Identify which cell holds the provided text, then report its (X, Y) central coordinate. 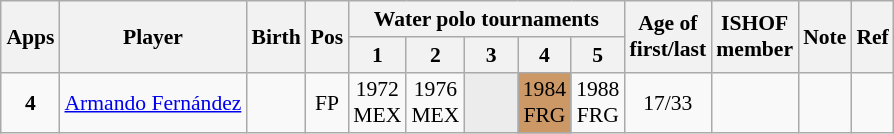
Note (824, 36)
1972MEX (377, 102)
Pos (328, 36)
ISHOFmember (754, 36)
Age offirst/last (668, 36)
1 (377, 55)
1976MEX (435, 102)
2 (435, 55)
5 (598, 55)
Birth (276, 36)
1984FRG (544, 102)
3 (490, 55)
Armando Fernández (152, 102)
Apps (30, 36)
1988FRG (598, 102)
Water polo tournaments (486, 19)
FP (328, 102)
Player (152, 36)
17/33 (668, 102)
Ref (872, 36)
